Scan for the cell matching the given text and deliver its [x, y] coordinate at center. 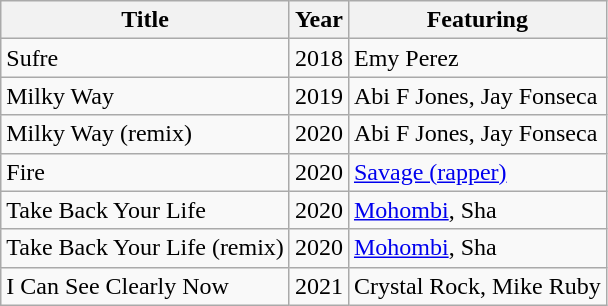
Fire [146, 172]
Title [146, 20]
Emy Perez [477, 58]
Milky Way (remix) [146, 134]
2021 [318, 286]
Take Back Your Life [146, 210]
Sufre [146, 58]
2019 [318, 96]
Milky Way [146, 96]
Savage (rapper) [477, 172]
Year [318, 20]
2018 [318, 58]
Take Back Your Life (remix) [146, 248]
Crystal Rock, Mike Ruby [477, 286]
Featuring [477, 20]
I Can See Clearly Now [146, 286]
